Capture the cell that displays the provided text and extract its [x, y] central coordinate. 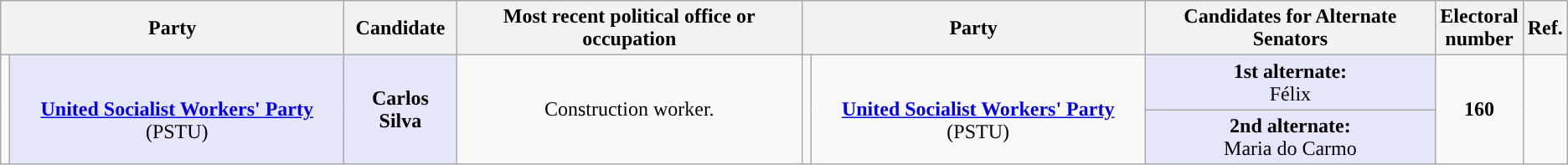
1st alternate:Félix [1290, 82]
Carlos Silva [400, 110]
Candidate [400, 28]
160 [1479, 110]
Most recent political office or occupation [629, 28]
Candidates for Alternate Senators [1290, 28]
Construction worker. [629, 110]
Ref. [1545, 28]
2nd alternate:Maria do Carmo [1290, 137]
Electoralnumber [1479, 28]
